Return (x, y) of the center of cell containing provided text 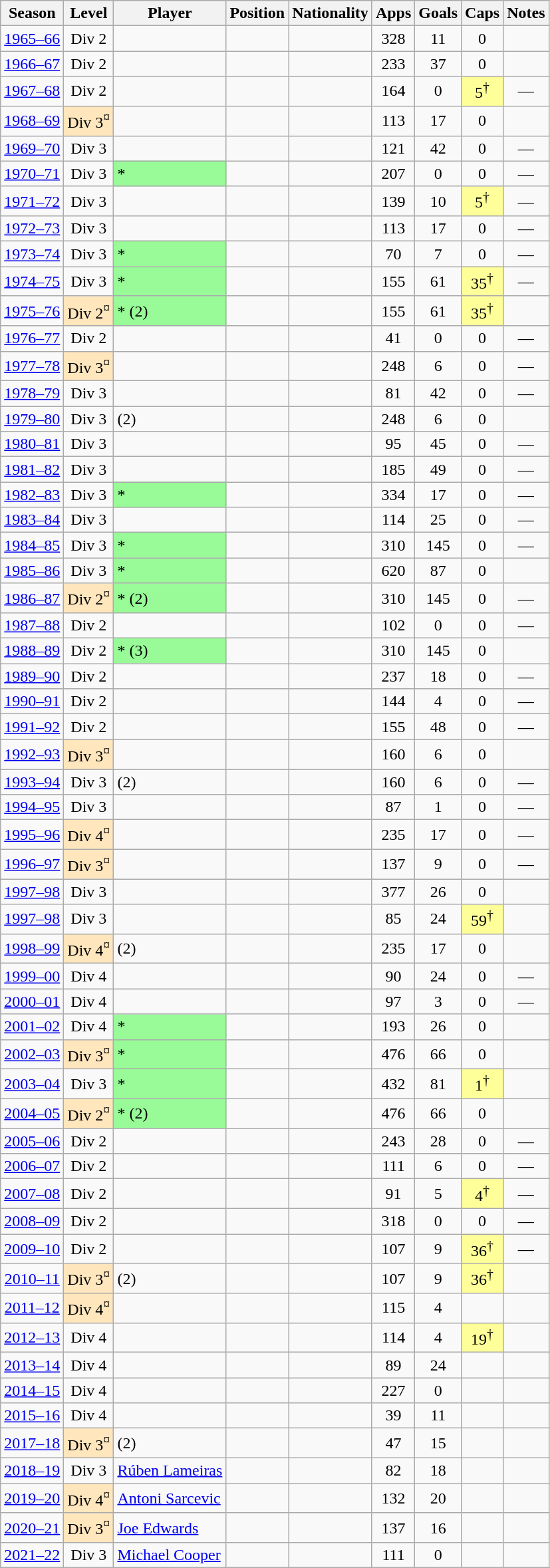
233 (393, 64)
45 (438, 444)
2001–02 (32, 1027)
2003–04 (32, 1084)
2018–19 (32, 1470)
1977–78 (32, 366)
5 (438, 1194)
48 (438, 727)
328 (393, 39)
97 (393, 1001)
1995–96 (32, 835)
2020–21 (32, 1528)
620 (393, 571)
90 (393, 976)
1965–66 (32, 39)
16 (438, 1528)
121 (393, 148)
1999–00 (32, 976)
2021–22 (32, 1555)
Nationality (331, 13)
1978–79 (32, 394)
2015–16 (32, 1416)
3 (438, 1001)
37 (438, 64)
1993–94 (32, 781)
Goals (438, 13)
102 (393, 626)
193 (393, 1027)
1967–68 (32, 92)
10 (438, 201)
1971–72 (32, 201)
85 (393, 919)
1973–74 (32, 254)
2008–09 (32, 1221)
Position (257, 13)
432 (393, 1084)
1987–88 (32, 626)
132 (393, 1499)
2006–07 (32, 1166)
318 (393, 1221)
2002–03 (32, 1055)
377 (393, 892)
19† (483, 1338)
Caps (483, 13)
1991–92 (32, 727)
1986–87 (32, 598)
2014–15 (32, 1390)
* (3) (170, 651)
164 (393, 92)
227 (393, 1390)
207 (393, 174)
1992–93 (32, 754)
Player (170, 13)
82 (393, 1470)
1985–86 (32, 571)
1972–73 (32, 229)
1976–77 (32, 338)
41 (393, 338)
59† (483, 919)
Level (89, 13)
Michael Cooper (170, 1555)
1983–84 (32, 520)
89 (393, 1365)
1970–71 (32, 174)
1966–67 (32, 64)
2000–01 (32, 1001)
Notes (526, 13)
1980–81 (32, 444)
1996–97 (32, 864)
Apps (393, 13)
1 (438, 807)
2010–11 (32, 1278)
95 (393, 444)
334 (393, 495)
1989–90 (32, 676)
25 (438, 520)
20 (438, 1499)
Rúben Lameiras (170, 1470)
139 (393, 201)
115 (393, 1309)
1969–70 (32, 148)
185 (393, 469)
Antoni Sarcevic (170, 1499)
2007–08 (32, 1194)
1974–75 (32, 282)
7 (438, 254)
1968–69 (32, 121)
15 (438, 1443)
91 (393, 1194)
2004–05 (32, 1113)
243 (393, 1141)
2005–06 (32, 1141)
1982–83 (32, 495)
39 (393, 1416)
2009–10 (32, 1249)
49 (438, 469)
4† (483, 1194)
Joe Edwards (170, 1528)
1984–85 (32, 545)
Season (32, 13)
2019–20 (32, 1499)
70 (393, 254)
2011–12 (32, 1309)
144 (393, 702)
47 (393, 1443)
1981–82 (32, 469)
1979–80 (32, 419)
28 (438, 1141)
1975–76 (32, 311)
1988–89 (32, 651)
1990–91 (32, 702)
2013–14 (32, 1365)
2017–18 (32, 1443)
1994–95 (32, 807)
2012–13 (32, 1338)
237 (393, 676)
1† (483, 1084)
1998–99 (32, 948)
